Provide the [X, Y] coordinate of the cell's center where the given text is located.  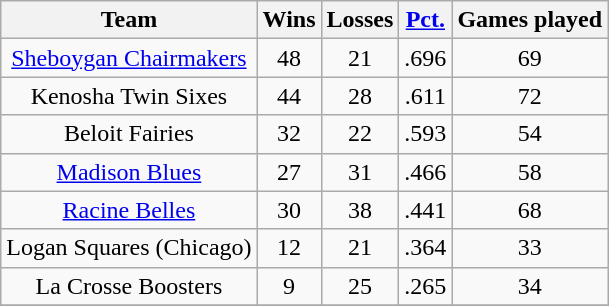
.441 [426, 210]
48 [289, 58]
27 [289, 172]
.364 [426, 248]
34 [530, 286]
69 [530, 58]
Beloit Fairies [129, 134]
28 [360, 96]
38 [360, 210]
72 [530, 96]
33 [530, 248]
Logan Squares (Chicago) [129, 248]
Racine Belles [129, 210]
Losses [360, 20]
12 [289, 248]
.696 [426, 58]
9 [289, 286]
Team [129, 20]
22 [360, 134]
32 [289, 134]
Madison Blues [129, 172]
54 [530, 134]
Pct. [426, 20]
La Crosse Boosters [129, 286]
44 [289, 96]
Sheboygan Chairmakers [129, 58]
.593 [426, 134]
68 [530, 210]
Games played [530, 20]
.265 [426, 286]
58 [530, 172]
31 [360, 172]
Kenosha Twin Sixes [129, 96]
25 [360, 286]
30 [289, 210]
.611 [426, 96]
Wins [289, 20]
.466 [426, 172]
